For the text-containing cell, return its midpoint in [x, y] coordinate format. 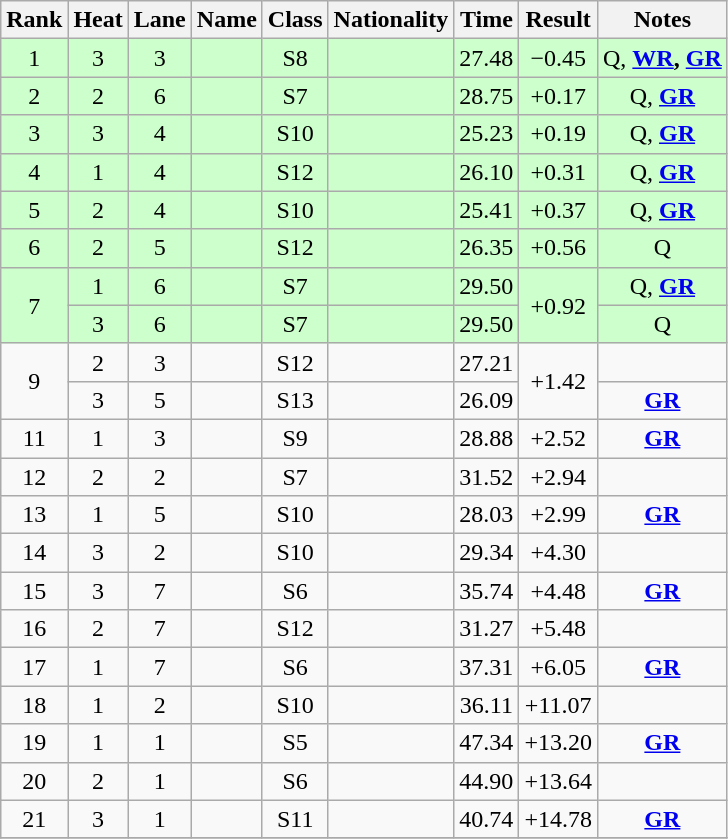
25.41 [486, 210]
Q, WR, GR [662, 58]
28.03 [486, 515]
Nationality [391, 20]
26.09 [486, 400]
27.21 [486, 362]
28.75 [486, 96]
Rank [34, 20]
31.52 [486, 477]
+2.94 [558, 477]
Heat [98, 20]
Time [486, 20]
17 [34, 667]
12 [34, 477]
29.34 [486, 553]
+6.05 [558, 667]
Result [558, 20]
+4.30 [558, 553]
+0.31 [558, 172]
+11.07 [558, 705]
19 [34, 743]
36.11 [486, 705]
+13.64 [558, 781]
S13 [295, 400]
Name [226, 20]
47.34 [486, 743]
31.27 [486, 629]
26.35 [486, 248]
+0.56 [558, 248]
15 [34, 591]
9 [34, 381]
+0.19 [558, 134]
26.10 [486, 172]
18 [34, 705]
+0.92 [558, 305]
+5.48 [558, 629]
14 [34, 553]
13 [34, 515]
S9 [295, 438]
S5 [295, 743]
16 [34, 629]
+13.20 [558, 743]
27.48 [486, 58]
35.74 [486, 591]
−0.45 [558, 58]
Class [295, 20]
40.74 [486, 819]
20 [34, 781]
44.90 [486, 781]
+4.48 [558, 591]
+0.37 [558, 210]
Lane [160, 20]
S11 [295, 819]
+2.99 [558, 515]
+2.52 [558, 438]
21 [34, 819]
37.31 [486, 667]
+1.42 [558, 381]
11 [34, 438]
Notes [662, 20]
+0.17 [558, 96]
+14.78 [558, 819]
25.23 [486, 134]
28.88 [486, 438]
S8 [295, 58]
